Detect which cell encompasses the target text, then output its [X, Y] center coordinate. 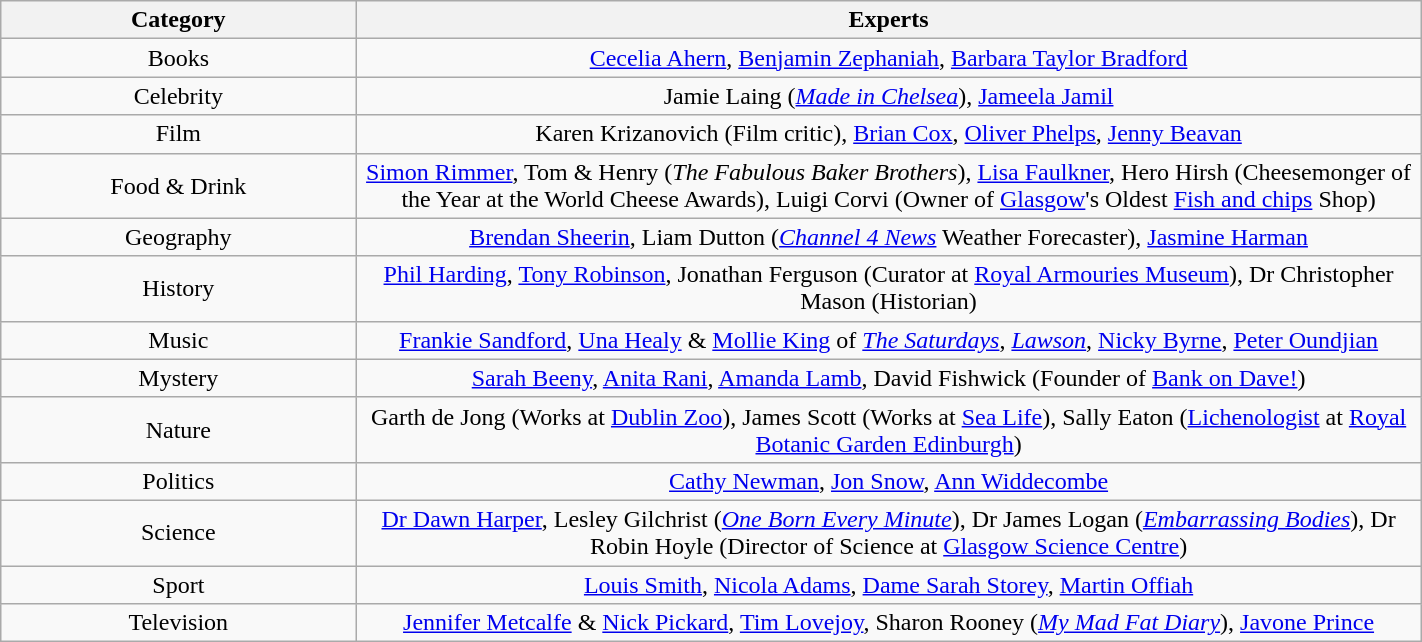
Mystery [178, 378]
Brendan Sheerin, Liam Dutton (Channel 4 News Weather Forecaster), Jasmine Harman [888, 237]
Jennifer Metcalfe & Nick Pickard, Tim Lovejoy, Sharon Rooney (My Mad Fat Diary), Javone Prince [888, 623]
Music [178, 340]
Politics [178, 481]
History [178, 288]
Phil Harding, Tony Robinson, Jonathan Ferguson (Curator at Royal Armouries Museum), Dr Christopher Mason (Historian) [888, 288]
Science [178, 532]
Karen Krizanovich (Film critic), Brian Cox, Oliver Phelps, Jenny Beavan [888, 134]
Cecelia Ahern, Benjamin Zephaniah, Barbara Taylor Bradford [888, 58]
Cathy Newman, Jon Snow, Ann Widdecombe [888, 481]
Frankie Sandford, Una Healy & Mollie King of The Saturdays, Lawson, Nicky Byrne, Peter Oundjian [888, 340]
Geography [178, 237]
Category [178, 20]
Experts [888, 20]
Louis Smith, Nicola Adams, Dame Sarah Storey, Martin Offiah [888, 585]
Garth de Jong (Works at Dublin Zoo), James Scott (Works at Sea Life), Sally Eaton (Lichenologist at Royal Botanic Garden Edinburgh) [888, 430]
Celebrity [178, 96]
Food & Drink [178, 186]
Books [178, 58]
Television [178, 623]
Film [178, 134]
Nature [178, 430]
Jamie Laing (Made in Chelsea), Jameela Jamil [888, 96]
Sport [178, 585]
Sarah Beeny, Anita Rani, Amanda Lamb, David Fishwick (Founder of Bank on Dave!) [888, 378]
